Identify which cell holds the provided text, then report its (X, Y) central coordinate. 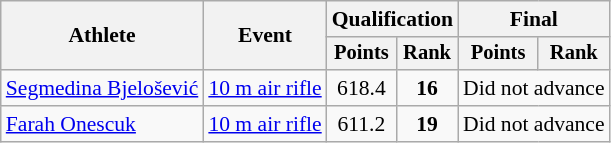
618.4 (362, 88)
Qualification (392, 19)
Segmedina Bjelošević (102, 88)
Athlete (102, 36)
Event (264, 36)
19 (427, 124)
611.2 (362, 124)
16 (427, 88)
Farah Onescuk (102, 124)
Final (534, 19)
